Locate the cell with the specified text and output its (X, Y) center coordinate. 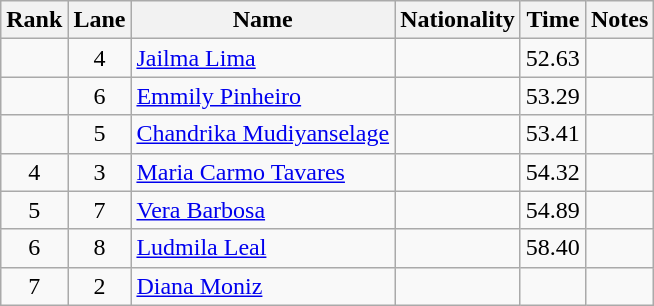
Rank (34, 20)
52.63 (552, 58)
2 (100, 286)
54.32 (552, 172)
Ludmila Leal (263, 248)
Name (263, 20)
3 (100, 172)
Maria Carmo Tavares (263, 172)
Notes (619, 20)
Lane (100, 20)
Emmily Pinheiro (263, 96)
Jailma Lima (263, 58)
8 (100, 248)
58.40 (552, 248)
Chandrika Mudiyanselage (263, 134)
Time (552, 20)
Diana Moniz (263, 286)
53.41 (552, 134)
53.29 (552, 96)
Vera Barbosa (263, 210)
54.89 (552, 210)
Nationality (458, 20)
